Return [X, Y] of the center of cell containing provided text 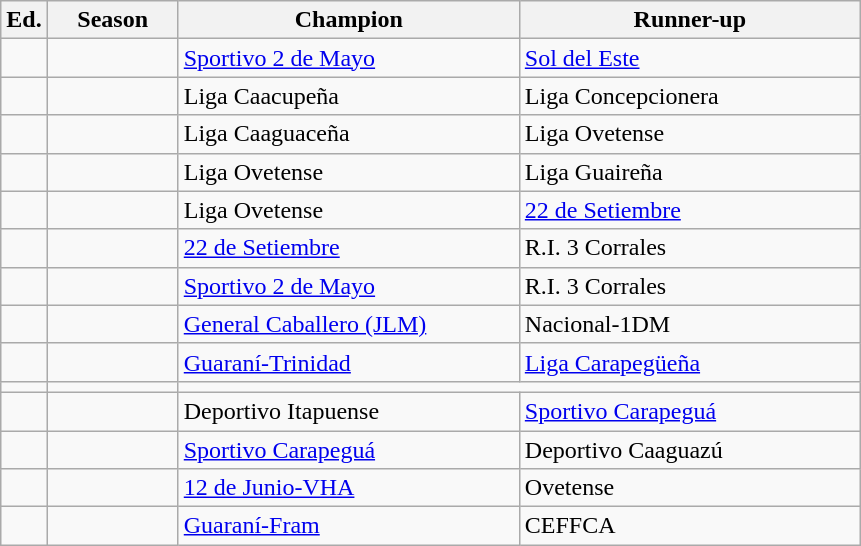
Liga Concepcionera [690, 96]
Ovetense [690, 488]
Liga Caacupeña [348, 96]
Guaraní-Fram [348, 526]
Ed. [24, 20]
Sol del Este [690, 58]
Nacional-1DM [690, 324]
CEFFCA [690, 526]
Deportivo Caaguazú [690, 449]
Liga Guaireña [690, 172]
12 de Junio-VHA [348, 488]
Champion [348, 20]
Deportivo Itapuense [348, 411]
Liga Caaguaceña [348, 134]
Liga Carapegüeña [690, 362]
Guaraní-Trinidad [348, 362]
Season [112, 20]
General Caballero (JLM) [348, 324]
Runner-up [690, 20]
